Output the (X, Y) coordinate of the center of the cell containing the given text.  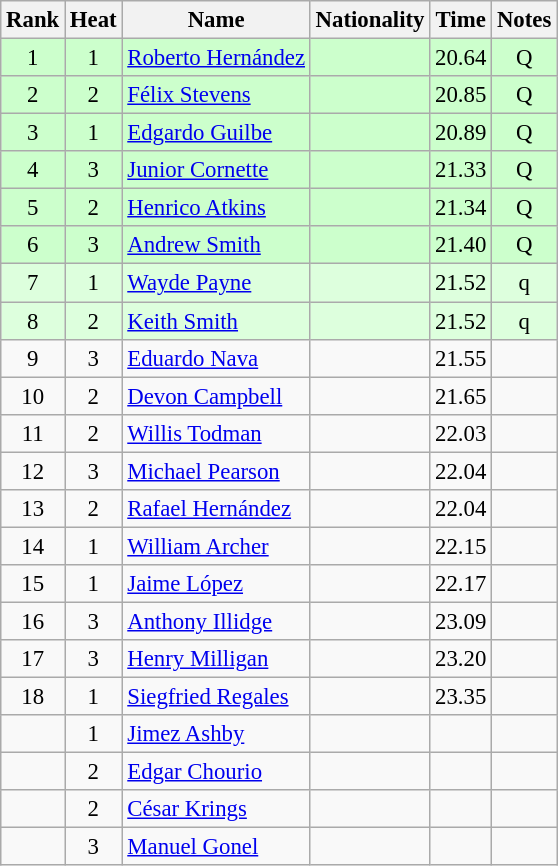
23.09 (461, 621)
Edgardo Guilbe (216, 133)
Roberto Hernández (216, 58)
20.85 (461, 95)
Manuel Gonel (216, 847)
21.55 (461, 358)
4 (33, 170)
17 (33, 659)
23.35 (461, 697)
Henry Milligan (216, 659)
Edgar Chourio (216, 772)
20.89 (461, 133)
Rafael Hernández (216, 509)
13 (33, 509)
5 (33, 208)
Heat (94, 20)
Siegfried Regales (216, 697)
Time (461, 20)
Wayde Payne (216, 283)
15 (33, 584)
Junior Cornette (216, 170)
16 (33, 621)
William Archer (216, 546)
21.33 (461, 170)
Keith Smith (216, 321)
21.40 (461, 245)
7 (33, 283)
Michael Pearson (216, 471)
Rank (33, 20)
22.17 (461, 584)
21.34 (461, 208)
11 (33, 433)
Henrico Atkins (216, 208)
Félix Stevens (216, 95)
Devon Campbell (216, 396)
Andrew Smith (216, 245)
21.65 (461, 396)
18 (33, 697)
César Krings (216, 809)
Eduardo Nava (216, 358)
Notes (524, 20)
Nationality (370, 20)
9 (33, 358)
23.20 (461, 659)
Jimez Ashby (216, 734)
10 (33, 396)
22.03 (461, 433)
22.15 (461, 546)
Name (216, 20)
Jaime López (216, 584)
8 (33, 321)
Willis Todman (216, 433)
6 (33, 245)
20.64 (461, 58)
14 (33, 546)
Anthony Illidge (216, 621)
12 (33, 471)
